Search for the cell housing the specified text and yield its [X, Y] center coordinate. 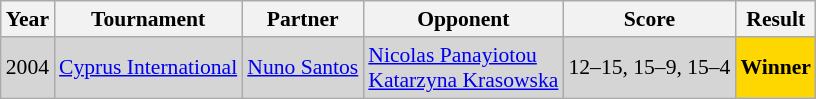
12–15, 15–9, 15–4 [649, 68]
Result [776, 19]
Cyprus International [148, 68]
Partner [302, 19]
Score [649, 19]
2004 [28, 68]
Opponent [463, 19]
Tournament [148, 19]
Year [28, 19]
Nuno Santos [302, 68]
Winner [776, 68]
Nicolas Panayiotou Katarzyna Krasowska [463, 68]
